Determine the [x, y] coordinate at the center of the cell enclosing the given text.  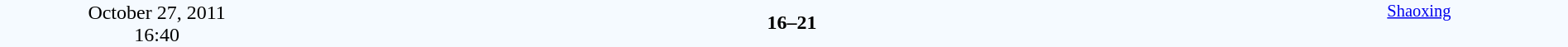
Shaoxing [1419, 23]
October 27, 201116:40 [157, 23]
16–21 [791, 22]
